Search for the cell housing the specified text and yield its [x, y] center coordinate. 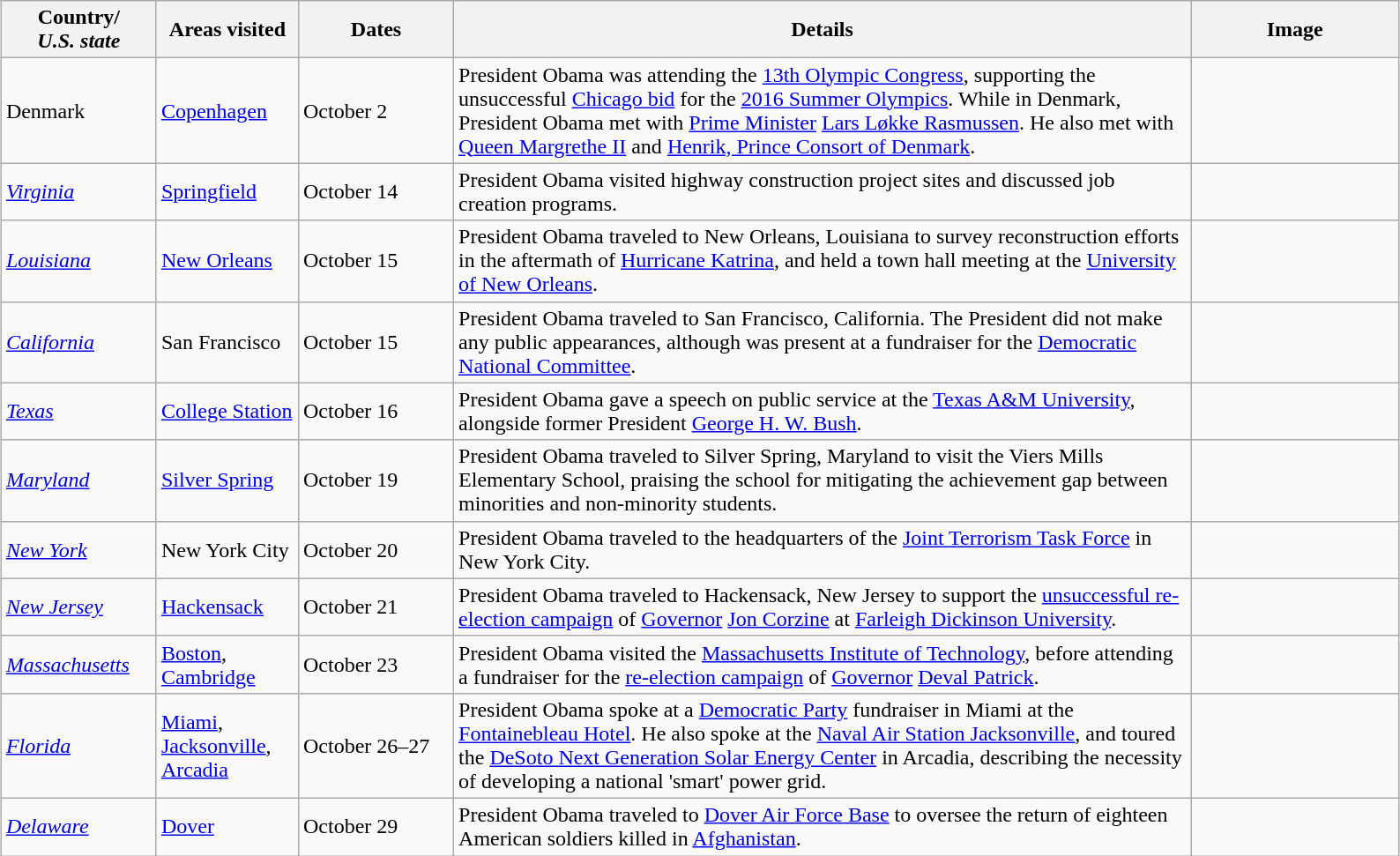
Silver Spring [227, 480]
New York City [227, 550]
Florida [78, 746]
Boston, Cambridge [227, 665]
Louisiana [78, 261]
Areas visited [227, 30]
New York [78, 550]
October 20 [376, 550]
California [78, 342]
Maryland [78, 480]
New Jersey [78, 607]
October 26–27 [376, 746]
President Obama visited highway construction project sites and discussed job creation programs. [823, 192]
Springfield [227, 192]
Copenhagen [227, 111]
Massachusetts [78, 665]
President Obama gave a speech on public service at the Texas A&M University, alongside former President George H. W. Bush. [823, 411]
October 14 [376, 192]
Country/U.S. state [78, 30]
Delaware [78, 827]
Dover [227, 827]
October 21 [376, 607]
New Orleans [227, 261]
October 16 [376, 411]
San Francisco [227, 342]
October 19 [376, 480]
October 29 [376, 827]
Miami, Jacksonville, Arcadia [227, 746]
President Obama traveled to the headquarters of the Joint Terrorism Task Force in New York City. [823, 550]
College Station [227, 411]
Hackensack [227, 607]
Details [823, 30]
Denmark [78, 111]
Image [1295, 30]
Dates [376, 30]
October 2 [376, 111]
October 23 [376, 665]
Texas [78, 411]
President Obama traveled to Dover Air Force Base to oversee the return of eighteen American soldiers killed in Afghanistan. [823, 827]
Virginia [78, 192]
